Output the [x, y] coordinate of the center of the cell containing the given text.  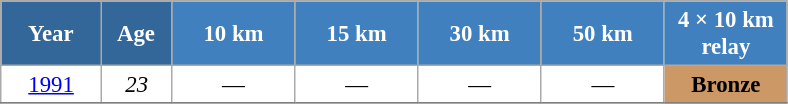
23 [136, 85]
30 km [480, 34]
1991 [52, 85]
50 km [602, 34]
Bronze [726, 85]
Age [136, 34]
15 km [356, 34]
Year [52, 34]
10 km [234, 34]
4 × 10 km relay [726, 34]
